Extract the (x, y) coordinate from the center of the cell holding the provided text.  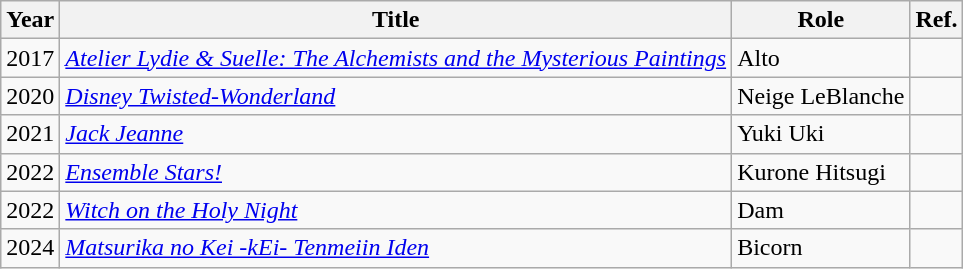
Bicorn (821, 248)
Neige LeBlanche (821, 96)
Ensemble Stars! (396, 172)
Jack Jeanne (396, 134)
Dam (821, 210)
Ref. (936, 20)
Atelier Lydie & Suelle: The Alchemists and the Mysterious Paintings (396, 58)
Yuki Uki (821, 134)
Role (821, 20)
2017 (30, 58)
Witch on the Holy Night (396, 210)
2020 (30, 96)
Kurone Hitsugi (821, 172)
Matsurika no Kei -kEi- Tenmeiin Iden (396, 248)
2021 (30, 134)
Alto (821, 58)
Disney Twisted-Wonderland (396, 96)
2024 (30, 248)
Year (30, 20)
Title (396, 20)
